Return (X, Y) of the center of cell containing provided text 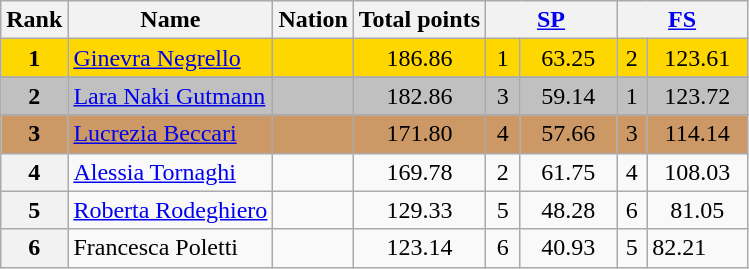
Name (170, 20)
186.86 (419, 58)
Nation (313, 20)
61.75 (568, 172)
123.61 (698, 58)
Alessia Tornaghi (170, 172)
Lara Naki Gutmann (170, 96)
81.05 (698, 210)
114.14 (698, 134)
182.86 (419, 96)
171.80 (419, 134)
Roberta Rodeghiero (170, 210)
Lucrezia Beccari (170, 134)
129.33 (419, 210)
57.66 (568, 134)
40.93 (568, 248)
59.14 (568, 96)
FS (682, 20)
Rank (34, 20)
169.78 (419, 172)
123.72 (698, 96)
Francesca Poletti (170, 248)
82.21 (698, 248)
108.03 (698, 172)
123.14 (419, 248)
Ginevra Negrello (170, 58)
63.25 (568, 58)
48.28 (568, 210)
Total points (419, 20)
SP (552, 20)
